Return (X, Y) of the center of cell containing provided text 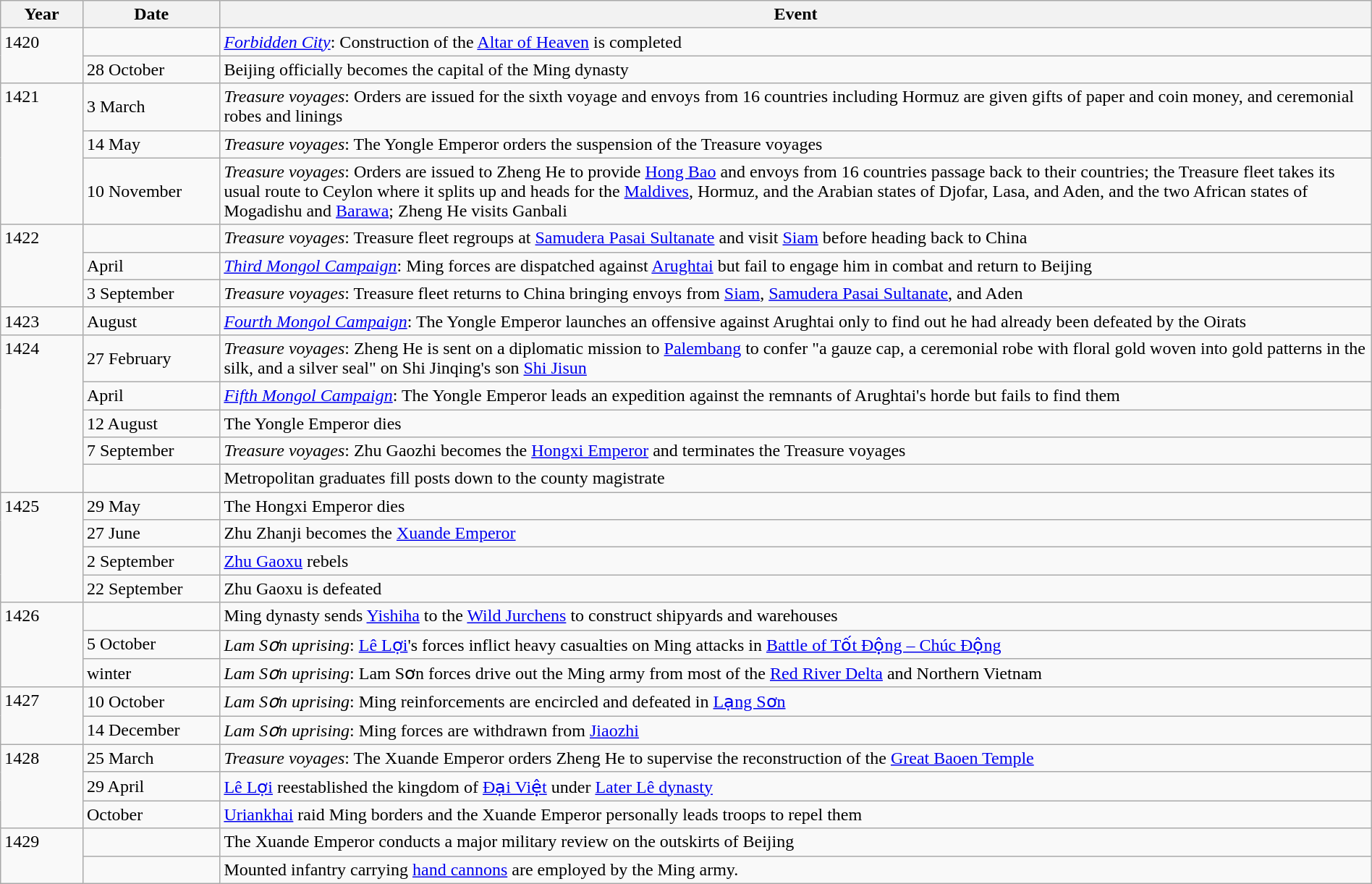
The Hongxi Emperor dies (796, 506)
1420 (42, 56)
October (151, 814)
29 May (151, 506)
Beijing officially becomes the capital of the Ming dynasty (796, 70)
Lam Sơn uprising: Lê Lợi's forces inflict heavy casualties on Ming attacks in Battle of Tốt Động – Chúc Động (796, 644)
Lam Sơn uprising: Ming reinforcements are encircled and defeated in Lạng Sơn (796, 702)
1428 (42, 786)
Zhu Zhanji becomes the Xuande Emperor (796, 534)
Lê Lợi reestablished the kingdom of Đại Việt under Later Lê dynasty (796, 786)
Treasure voyages: The Yongle Emperor orders the suspension of the Treasure voyages (796, 144)
3 September (151, 293)
25 March (151, 758)
Mounted infantry carrying hand cannons are employed by the Ming army. (796, 870)
Lam Sơn uprising: Lam Sơn forces drive out the Ming army from most of the Red River Delta and Northern Vietnam (796, 673)
Date (151, 14)
2 September (151, 561)
1421 (42, 153)
5 October (151, 644)
Treasure voyages: Treasure fleet returns to China bringing envoys from Siam, Samudera Pasai Sultanate, and Aden (796, 293)
The Xuande Emperor conducts a major military review on the outskirts of Beijing (796, 842)
Zhu Gaoxu rebels (796, 561)
10 October (151, 702)
1429 (42, 856)
Zhu Gaoxu is defeated (796, 589)
Year (42, 14)
3 March (151, 107)
14 December (151, 731)
Fourth Mongol Campaign: The Yongle Emperor launches an offensive against Arughtai only to find out he had already been defeated by the Oirats (796, 321)
7 September (151, 451)
1423 (42, 321)
Third Mongol Campaign: Ming forces are dispatched against Arughtai but fail to engage him in combat and return to Beijing (796, 266)
27 June (151, 534)
22 September (151, 589)
Ming dynasty sends Yishiha to the Wild Jurchens to construct shipyards and warehouses (796, 616)
Treasure voyages: Treasure fleet regroups at Samudera Pasai Sultanate and visit Siam before heading back to China (796, 238)
1426 (42, 644)
Forbidden City: Construction of the Altar of Heaven is completed (796, 42)
Event (796, 14)
1422 (42, 266)
Fifth Mongol Campaign: The Yongle Emperor leads an expedition against the remnants of Arughtai's horde but fails to find them (796, 395)
1427 (42, 715)
14 May (151, 144)
Metropolitan graduates fill posts down to the county magistrate (796, 479)
August (151, 321)
Treasure voyages: Zhu Gaozhi becomes the Hongxi Emperor and terminates the Treasure voyages (796, 451)
1425 (42, 547)
10 November (151, 191)
Treasure voyages: The Xuande Emperor orders Zheng He to supervise the reconstruction of the Great Baoen Temple (796, 758)
27 February (151, 358)
12 August (151, 424)
1424 (42, 413)
Lam Sơn uprising: Ming forces are withdrawn from Jiaozhi (796, 731)
29 April (151, 786)
28 October (151, 70)
winter (151, 673)
The Yongle Emperor dies (796, 424)
Uriankhai raid Ming borders and the Xuande Emperor personally leads troops to repel them (796, 814)
